Determine the [X, Y] coordinate at the center of the cell enclosing the given text.  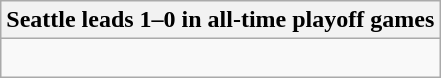
Seattle leads 1–0 in all-time playoff games [220, 20]
